Detect which cell encompasses the target text, then output its (x, y) center coordinate. 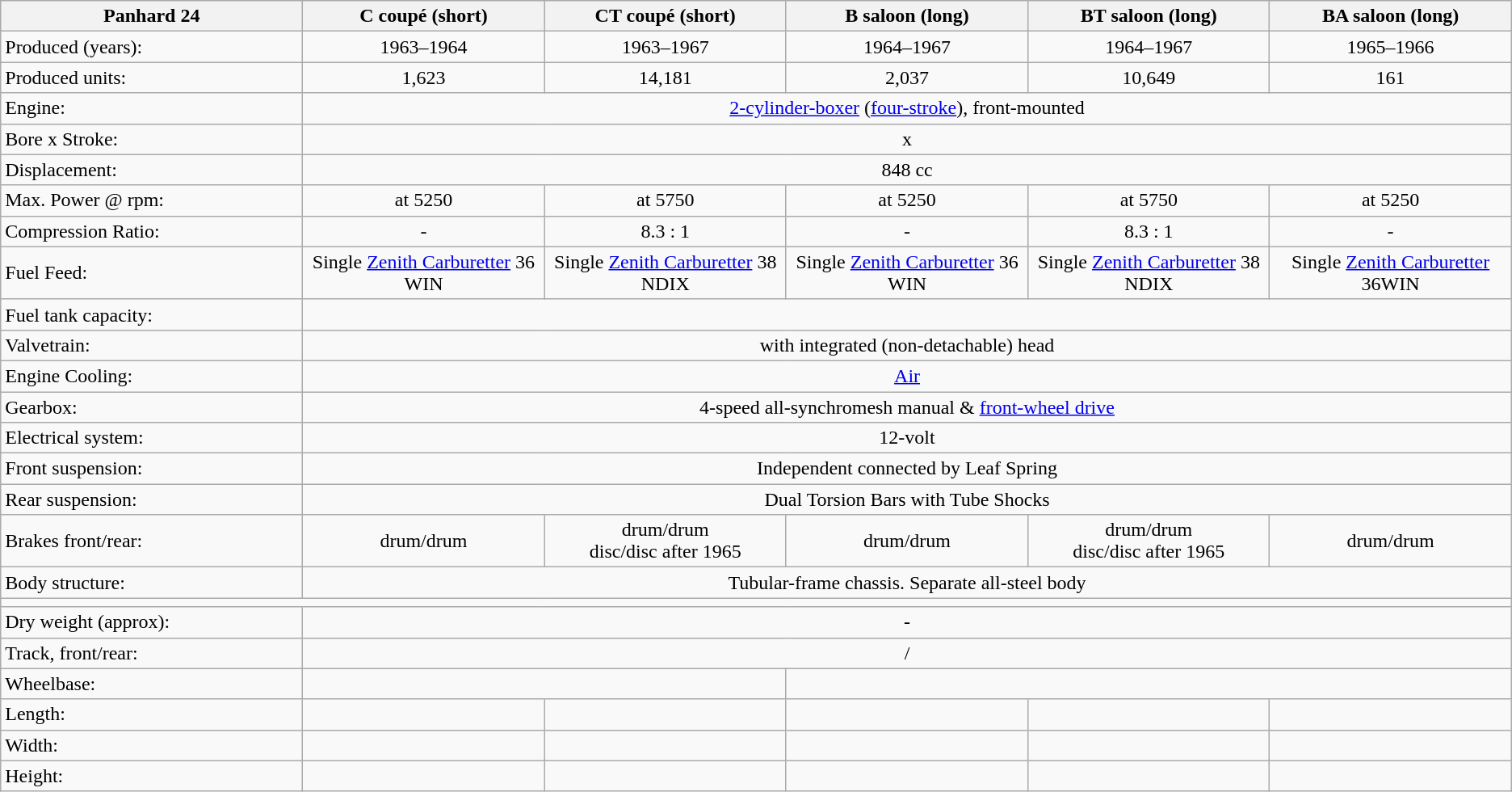
B saloon (long) (906, 16)
10,649 (1149, 78)
Produced units: (152, 78)
Valvetrain: (152, 345)
Max. Power @ rpm: (152, 200)
BA saloon (long) (1391, 16)
Wheelbase: (152, 684)
Independent connected by Leaf Spring (907, 469)
x (907, 139)
Dual Torsion Bars with Tube Shocks (907, 499)
Fuel Feed: (152, 273)
Air (907, 376)
Brakes front/rear: (152, 541)
C coupé (short) (423, 16)
4-speed all-synchromesh manual & front-wheel drive (907, 407)
BT saloon (long) (1149, 16)
161 (1391, 78)
Height: (152, 776)
CT coupé (short) (666, 16)
Dry weight (approx): (152, 622)
Panhard 24 (152, 16)
2-cylinder-boxer (four-stroke), front-mounted (907, 108)
1963–1967 (666, 47)
Gearbox: (152, 407)
/ (907, 653)
with integrated (non-detachable) head (907, 345)
12-volt (907, 438)
1963–1964 (423, 47)
Width: (152, 745)
Length: (152, 714)
848 cc (907, 170)
Fuel tank capacity: (152, 314)
Body structure: (152, 583)
Rear suspension: (152, 499)
Single Zenith Carburetter 36WIN (1391, 273)
Track, front/rear: (152, 653)
1965–1966 (1391, 47)
Engine Cooling: (152, 376)
Bore x Stroke: (152, 139)
Compression Ratio: (152, 231)
Front suspension: (152, 469)
14,181 (666, 78)
Engine: (152, 108)
Tubular-frame chassis. Separate all-steel body (907, 583)
2,037 (906, 78)
Displacement: (152, 170)
1,623 (423, 78)
Electrical system: (152, 438)
Produced (years): (152, 47)
